Find where the given text appears and provide that cell's center as (X, Y) coordinate. 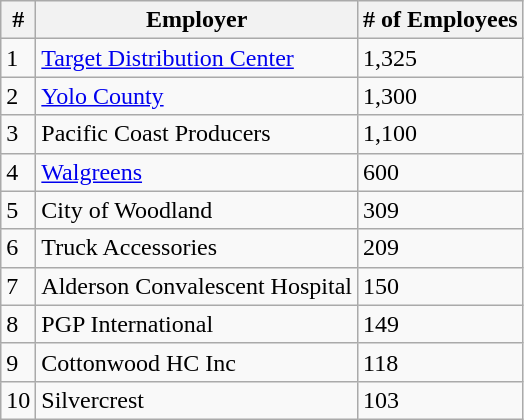
309 (440, 210)
Truck Accessories (197, 248)
149 (440, 324)
5 (18, 210)
2 (18, 96)
Yolo County (197, 96)
PGP International (197, 324)
118 (440, 362)
# (18, 20)
8 (18, 324)
10 (18, 400)
150 (440, 286)
Target Distribution Center (197, 58)
Cottonwood HC Inc (197, 362)
1,100 (440, 134)
Silvercrest (197, 400)
1,325 (440, 58)
1,300 (440, 96)
1 (18, 58)
600 (440, 172)
103 (440, 400)
Alderson Convalescent Hospital (197, 286)
Employer (197, 20)
6 (18, 248)
209 (440, 248)
City of Woodland (197, 210)
3 (18, 134)
4 (18, 172)
9 (18, 362)
Walgreens (197, 172)
Pacific Coast Producers (197, 134)
# of Employees (440, 20)
7 (18, 286)
